Pinpoint the cell where the given text exists, returning its [x, y] midpoint coordinate. 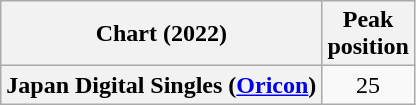
Peakposition [368, 34]
Chart (2022) [162, 34]
25 [368, 85]
Japan Digital Singles (Oricon) [162, 85]
